Return (x, y) of the center of cell containing provided text 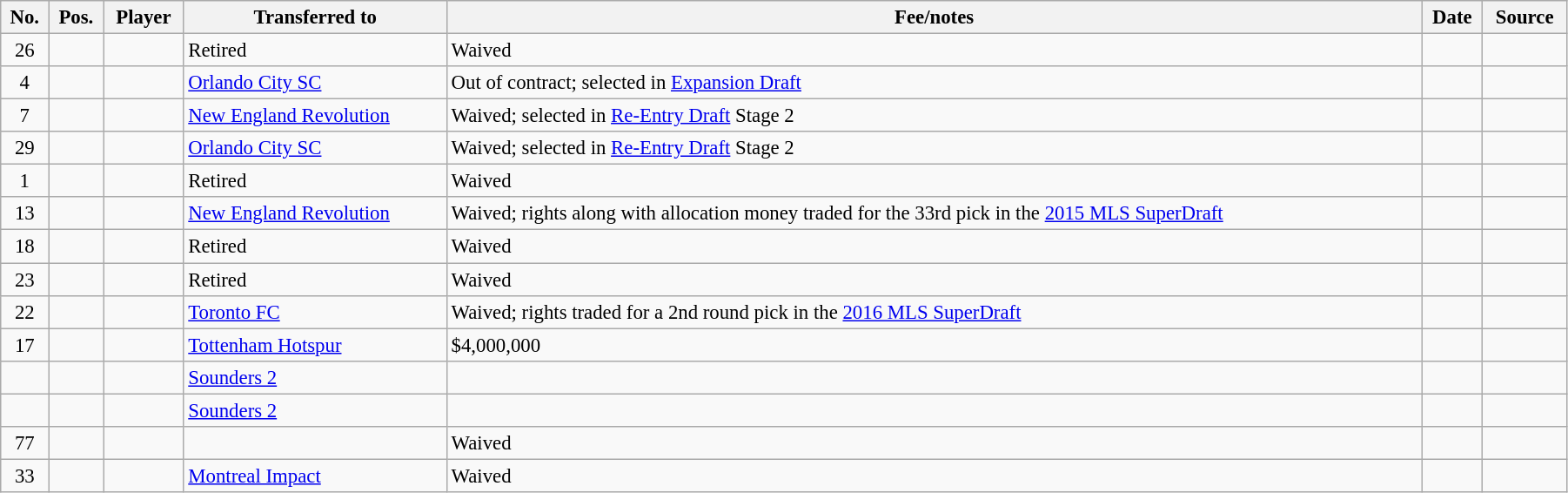
18 (24, 246)
Player (144, 17)
1 (24, 181)
Date (1452, 17)
No. (24, 17)
22 (24, 312)
7 (24, 116)
33 (24, 476)
Montreal Impact (315, 476)
Transferred to (315, 17)
Source (1524, 17)
29 (24, 148)
Toronto FC (315, 312)
Fee/notes (935, 17)
Pos. (77, 17)
13 (24, 213)
4 (24, 83)
23 (24, 280)
Waived; rights along with allocation money traded for the 33rd pick in the 2015 MLS SuperDraft (935, 213)
17 (24, 345)
Tottenham Hotspur (315, 345)
$4,000,000 (935, 345)
26 (24, 51)
77 (24, 443)
Out of contract; selected in Expansion Draft (935, 83)
Waived; rights traded for a 2nd round pick in the 2016 MLS SuperDraft (935, 312)
